Identify which cell holds the provided text, then report its [X, Y] central coordinate. 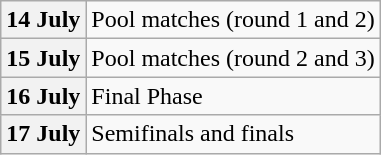
16 July [44, 96]
Semifinals and finals [233, 134]
15 July [44, 58]
14 July [44, 20]
17 July [44, 134]
Final Phase [233, 96]
Pool matches (round 1 and 2) [233, 20]
Pool matches (round 2 and 3) [233, 58]
